Scan for the cell matching the given text and deliver its (X, Y) coordinate at center. 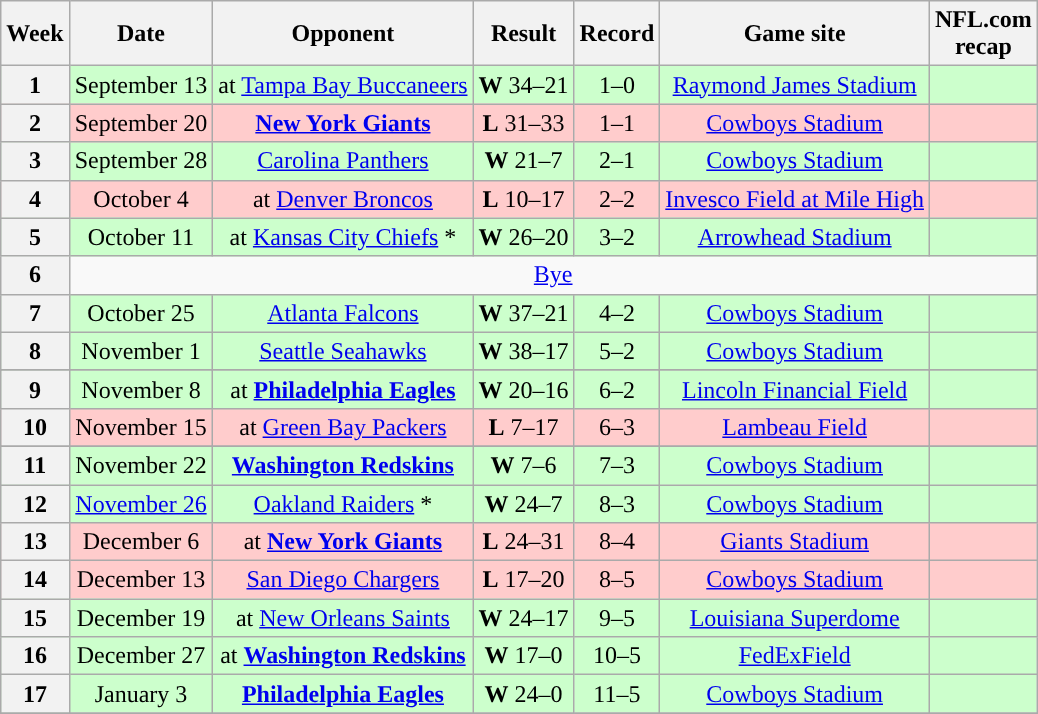
4 (35, 199)
November 22 (141, 465)
8 (35, 351)
9–5 (617, 618)
8–3 (617, 503)
Philadelphia Eagles (343, 694)
at Green Bay Packers (343, 427)
January 3 (141, 694)
October 11 (141, 237)
Washington Redskins (343, 465)
Seattle Seahawks (343, 351)
W 24–7 (524, 503)
October 4 (141, 199)
12 (35, 503)
1–0 (617, 85)
Record (617, 34)
6–3 (617, 427)
7 (35, 313)
NFL.comrecap (983, 34)
5 (35, 237)
September 20 (141, 123)
L 10–17 (524, 199)
Invesco Field at Mile High (795, 199)
6–2 (617, 389)
December 19 (141, 618)
at Denver Broncos (343, 199)
September 13 (141, 85)
Result (524, 34)
8–4 (617, 542)
Date (141, 34)
San Diego Chargers (343, 580)
5–2 (617, 351)
1–1 (617, 123)
Giants Stadium (795, 542)
FedExField (795, 656)
Louisiana Superdome (795, 618)
Atlanta Falcons (343, 313)
13 (35, 542)
September 28 (141, 161)
2 (35, 123)
1 (35, 85)
Week (35, 34)
7–3 (617, 465)
Opponent (343, 34)
16 (35, 656)
W 20–16 (524, 389)
Game site (795, 34)
L 7–17 (524, 427)
W 37–21 (524, 313)
15 (35, 618)
3–2 (617, 237)
3 (35, 161)
W 24–0 (524, 694)
Arrowhead Stadium (795, 237)
at Washington Redskins (343, 656)
W 24–17 (524, 618)
W 26–20 (524, 237)
at Tampa Bay Buccaneers (343, 85)
November 26 (141, 503)
9 (35, 389)
December 6 (141, 542)
17 (35, 694)
10–5 (617, 656)
November 15 (141, 427)
4–2 (617, 313)
December 27 (141, 656)
2–1 (617, 161)
November 1 (141, 351)
December 13 (141, 580)
Oakland Raiders * (343, 503)
L 24–31 (524, 542)
11 (35, 465)
W 21–7 (524, 161)
14 (35, 580)
8–5 (617, 580)
November 8 (141, 389)
Carolina Panthers (343, 161)
10 (35, 427)
L 17–20 (524, 580)
at Philadelphia Eagles (343, 389)
L 31–33 (524, 123)
October 25 (141, 313)
W 34–21 (524, 85)
Raymond James Stadium (795, 85)
W 38–17 (524, 351)
at New York Giants (343, 542)
at Kansas City Chiefs * (343, 237)
2–2 (617, 199)
New York Giants (343, 123)
Bye (553, 275)
at New Orleans Saints (343, 618)
6 (35, 275)
W 17–0 (524, 656)
Lincoln Financial Field (795, 389)
Lambeau Field (795, 427)
W 7–6 (524, 465)
11–5 (617, 694)
